Search for the cell housing the specified text and yield its (x, y) center coordinate. 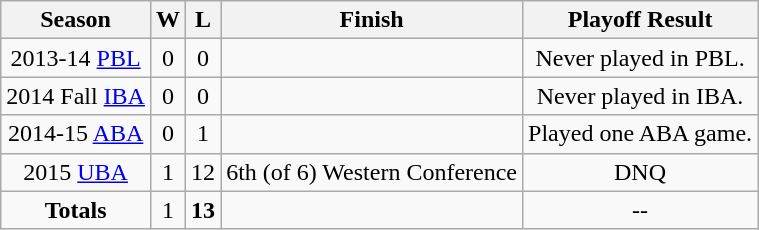
Season (76, 20)
Finish (372, 20)
6th (of 6) Western Conference (372, 172)
Totals (76, 210)
2015 UBA (76, 172)
L (204, 20)
DNQ (640, 172)
Never played in IBA. (640, 96)
Never played in PBL. (640, 58)
2013-14 PBL (76, 58)
13 (204, 210)
Playoff Result (640, 20)
Played one ABA game. (640, 134)
12 (204, 172)
W (168, 20)
2014 Fall IBA (76, 96)
-- (640, 210)
2014-15 ABA (76, 134)
